Find where the given text appears and provide that cell's center as [X, Y] coordinate. 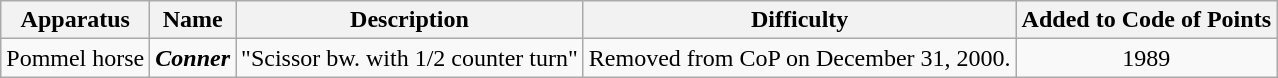
Pommel horse [76, 58]
Conner [193, 58]
Name [193, 20]
1989 [1146, 58]
Difficulty [800, 20]
Apparatus [76, 20]
"Scissor bw. with 1/2 counter turn" [410, 58]
Description [410, 20]
Removed from CoP on December 31, 2000. [800, 58]
Added to Code of Points [1146, 20]
